Pinpoint the cell where the given text exists, returning its [x, y] midpoint coordinate. 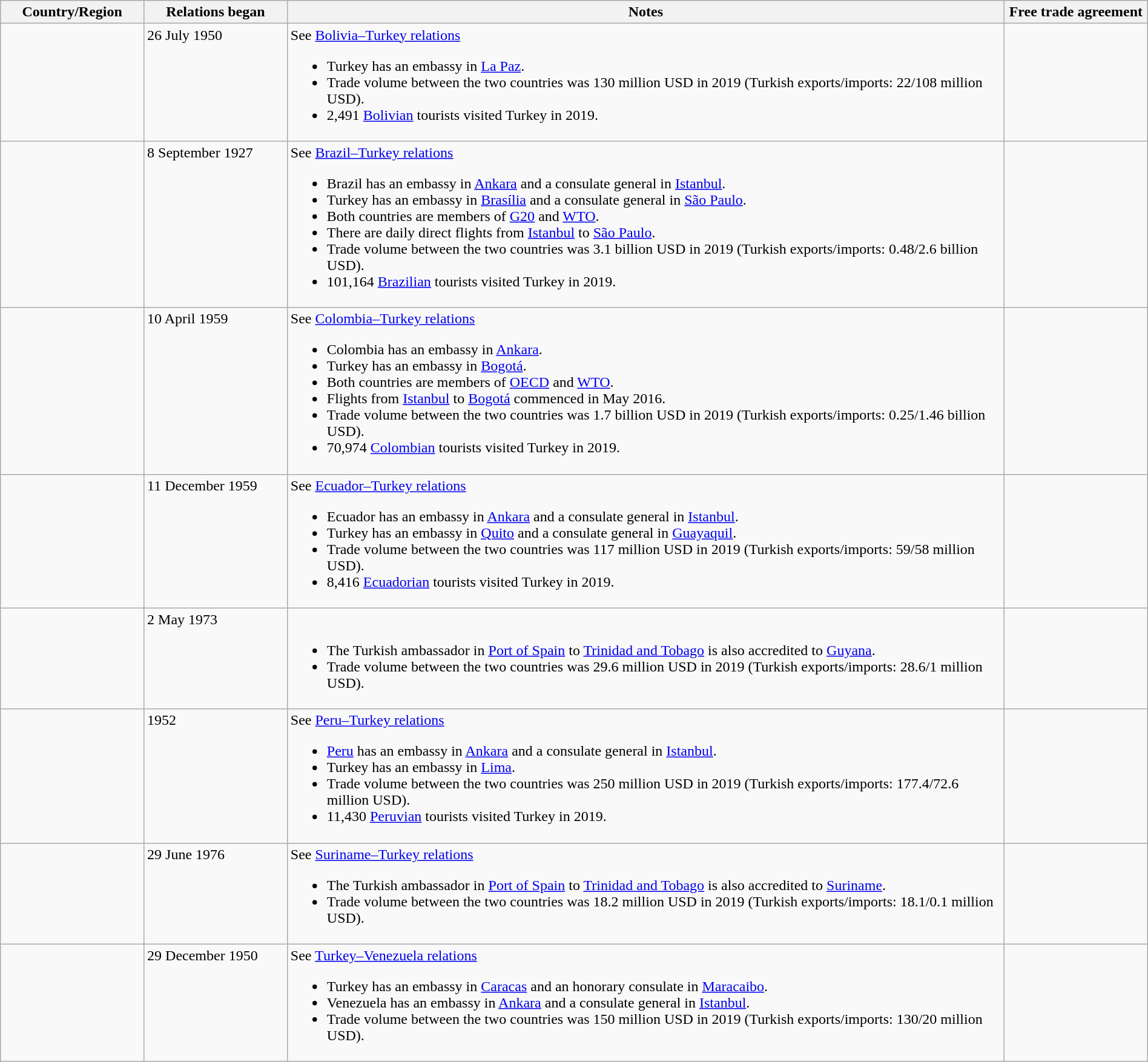
29 June 1976 [216, 894]
10 April 1959 [216, 391]
29 December 1950 [216, 1003]
8 September 1927 [216, 224]
Notes [645, 12]
26 July 1950 [216, 82]
Country/Region [73, 12]
1952 [216, 776]
11 December 1959 [216, 541]
Free trade agreement [1075, 12]
2 May 1973 [216, 659]
Relations began [216, 12]
